Scan for the cell matching the given text and deliver its [x, y] coordinate at center. 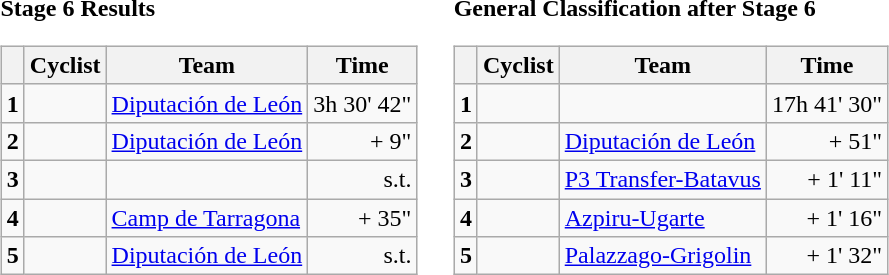
Palazzago-Grigolin [662, 256]
+ 51" [826, 141]
P3 Transfer-Batavus [662, 179]
Camp de Tarragona [207, 217]
Azpiru-Ugarte [662, 217]
+ 9" [362, 141]
+ 1' 32" [826, 256]
3h 30' 42" [362, 103]
+ 1' 11" [826, 179]
+ 1' 16" [826, 217]
17h 41' 30" [826, 103]
+ 35" [362, 217]
